Return the [x, y] coordinate for the center point of the cell that contains the specified text.  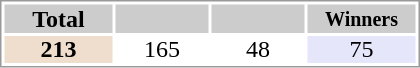
165 [162, 50]
75 [362, 50]
213 [58, 50]
Winners [362, 18]
48 [258, 50]
Total [58, 18]
